From the cell containing the given text, extract its center point as [x, y] coordinate. 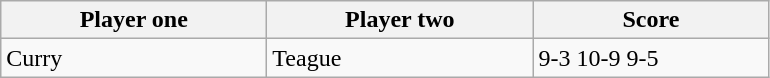
Player two [400, 20]
Player one [134, 20]
Score [651, 20]
9-3 10-9 9-5 [651, 58]
Teague [400, 58]
Curry [134, 58]
